From the cell containing the given text, extract its center point as (x, y) coordinate. 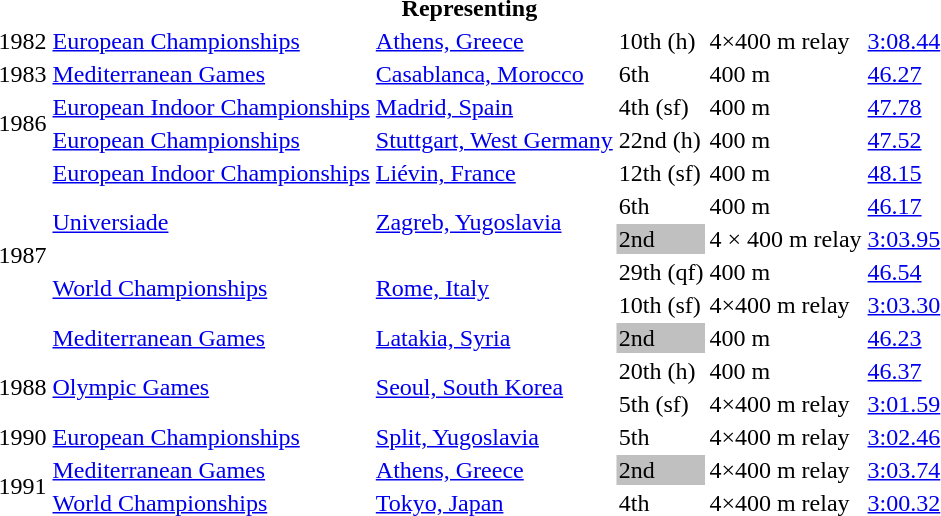
4th (sf) (661, 107)
Universiade (211, 222)
Casablanca, Morocco (494, 74)
20th (h) (661, 371)
22nd (h) (661, 140)
Split, Yugoslavia (494, 437)
Olympic Games (211, 388)
World Championships (211, 288)
Rome, Italy (494, 288)
Madrid, Spain (494, 107)
5th (sf) (661, 404)
10th (sf) (661, 305)
Zagreb, Yugoslavia (494, 222)
Seoul, South Korea (494, 388)
Latakia, Syria (494, 338)
Liévin, France (494, 173)
12th (sf) (661, 173)
4 × 400 m relay (786, 239)
29th (qf) (661, 272)
10th (h) (661, 41)
Stuttgart, West Germany (494, 140)
5th (661, 437)
